Output the [X, Y] coordinate of the center of the cell containing the given text.  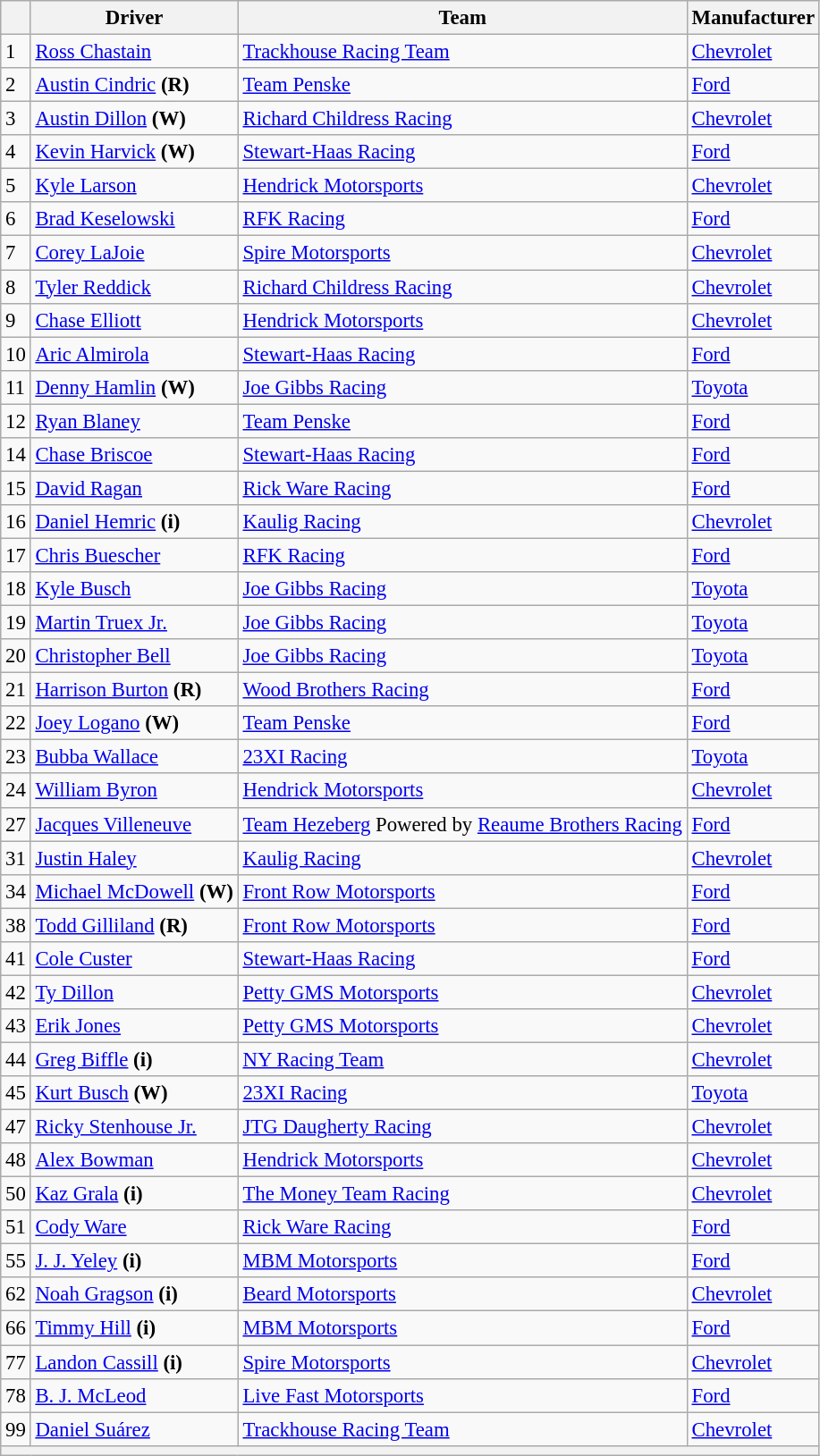
51 [16, 1227]
6 [16, 219]
Joey Logano (W) [134, 723]
47 [16, 1127]
24 [16, 791]
Live Fast Motorsports [462, 1395]
Corey LaJoie [134, 253]
B. J. McLeod [134, 1395]
Bubba Wallace [134, 757]
Chase Briscoe [134, 455]
Todd Gilliland (R) [134, 925]
Ty Dillon [134, 992]
Cody Ware [134, 1227]
Driver [134, 18]
Austin Cindric (R) [134, 85]
10 [16, 354]
Landon Cassill (i) [134, 1362]
Ryan Blaney [134, 421]
5 [16, 186]
23 [16, 757]
Austin Dillon (W) [134, 119]
21 [16, 690]
Greg Biffle (i) [134, 1059]
20 [16, 656]
JTG Daugherty Racing [462, 1127]
Denny Hamlin (W) [134, 387]
45 [16, 1093]
Ross Chastain [134, 52]
Michael McDowell (W) [134, 891]
43 [16, 1026]
David Ragan [134, 488]
Team [462, 18]
J. J. Yeley (i) [134, 1261]
38 [16, 925]
17 [16, 555]
2 [16, 85]
Justin Haley [134, 858]
16 [16, 522]
62 [16, 1295]
18 [16, 589]
19 [16, 623]
Noah Gragson (i) [134, 1295]
Jacques Villeneuve [134, 824]
Manufacturer [753, 18]
31 [16, 858]
12 [16, 421]
Kyle Busch [134, 589]
99 [16, 1429]
William Byron [134, 791]
9 [16, 320]
Christopher Bell [134, 656]
77 [16, 1362]
Daniel Hemric (i) [134, 522]
Beard Motorsports [462, 1295]
Kurt Busch (W) [134, 1093]
Erik Jones [134, 1026]
Brad Keselowski [134, 219]
Kaz Grala (i) [134, 1194]
Cole Custer [134, 959]
Martin Truex Jr. [134, 623]
8 [16, 287]
34 [16, 891]
Daniel Suárez [134, 1429]
Alex Bowman [134, 1160]
48 [16, 1160]
14 [16, 455]
41 [16, 959]
Tyler Reddick [134, 287]
Wood Brothers Racing [462, 690]
Timmy Hill (i) [134, 1328]
7 [16, 253]
Aric Almirola [134, 354]
3 [16, 119]
22 [16, 723]
1 [16, 52]
44 [16, 1059]
78 [16, 1395]
Harrison Burton (R) [134, 690]
Team Hezeberg Powered by Reaume Brothers Racing [462, 824]
66 [16, 1328]
55 [16, 1261]
NY Racing Team [462, 1059]
Chris Buescher [134, 555]
42 [16, 992]
27 [16, 824]
Chase Elliott [134, 320]
4 [16, 152]
50 [16, 1194]
Kevin Harvick (W) [134, 152]
11 [16, 387]
Kyle Larson [134, 186]
The Money Team Racing [462, 1194]
Ricky Stenhouse Jr. [134, 1127]
15 [16, 488]
